Capture the cell that displays the provided text and extract its [X, Y] central coordinate. 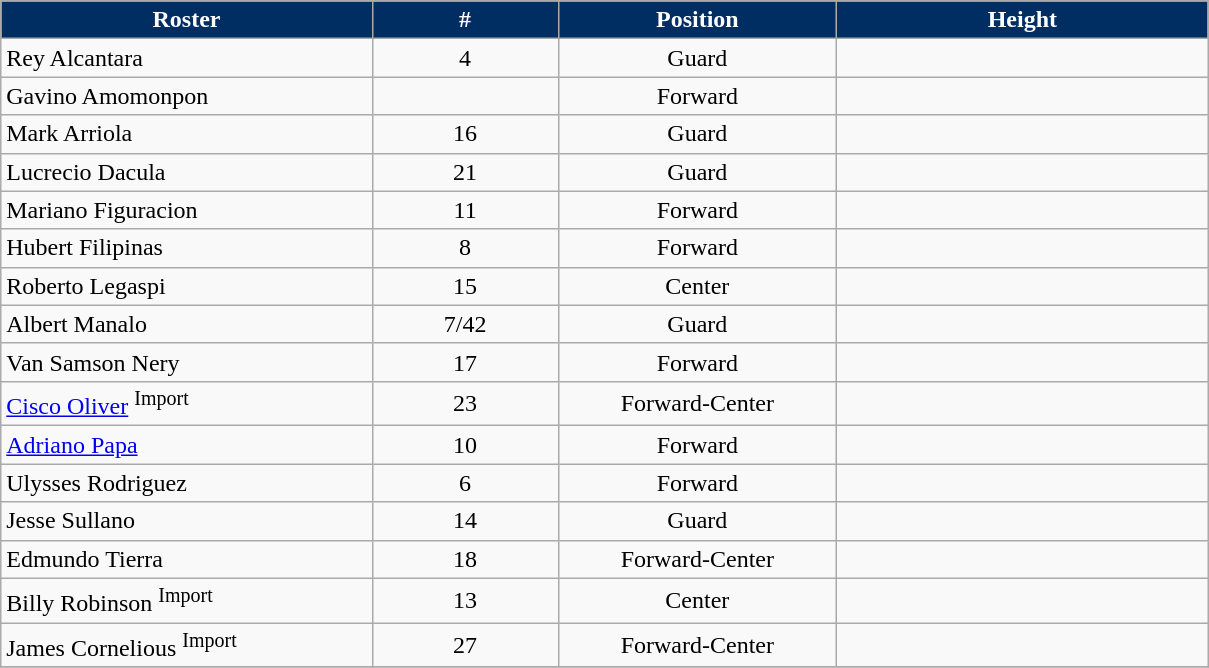
7/42 [465, 324]
23 [465, 404]
# [465, 20]
8 [465, 248]
Rey Alcantara [187, 58]
Jesse Sullano [187, 521]
Hubert Filipinas [187, 248]
10 [465, 445]
Roster [187, 20]
11 [465, 210]
15 [465, 286]
4 [465, 58]
Mariano Figuracion [187, 210]
Gavino Amomonpon [187, 96]
Albert Manalo [187, 324]
Ulysses Rodriguez [187, 483]
Van Samson Nery [187, 362]
Lucrecio Dacula [187, 172]
Billy Robinson Import [187, 600]
James Cornelious Import [187, 646]
Edmundo Tierra [187, 559]
Mark Arriola [187, 134]
18 [465, 559]
Adriano Papa [187, 445]
Position [698, 20]
Roberto Legaspi [187, 286]
Cisco Oliver Import [187, 404]
21 [465, 172]
16 [465, 134]
Height [1023, 20]
13 [465, 600]
14 [465, 521]
27 [465, 646]
17 [465, 362]
6 [465, 483]
